Detect which cell encompasses the target text, then output its [x, y] center coordinate. 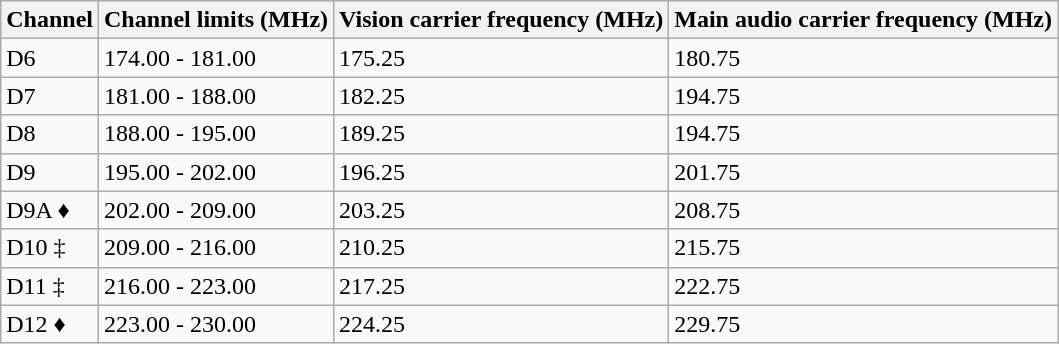
222.75 [864, 286]
D9A ♦ [50, 210]
203.25 [502, 210]
D6 [50, 58]
181.00 - 188.00 [216, 96]
Vision carrier frequency (MHz) [502, 20]
Channel [50, 20]
202.00 - 209.00 [216, 210]
180.75 [864, 58]
D12 ♦ [50, 324]
Channel limits (MHz) [216, 20]
174.00 - 181.00 [216, 58]
201.75 [864, 172]
D11 ‡ [50, 286]
175.25 [502, 58]
D8 [50, 134]
216.00 - 223.00 [216, 286]
210.25 [502, 248]
229.75 [864, 324]
D9 [50, 172]
208.75 [864, 210]
209.00 - 216.00 [216, 248]
182.25 [502, 96]
D10 ‡ [50, 248]
215.75 [864, 248]
188.00 - 195.00 [216, 134]
D7 [50, 96]
196.25 [502, 172]
195.00 - 202.00 [216, 172]
189.25 [502, 134]
Main audio carrier frequency (MHz) [864, 20]
217.25 [502, 286]
223.00 - 230.00 [216, 324]
224.25 [502, 324]
